Output the [X, Y] coordinate of the center of the cell containing the given text.  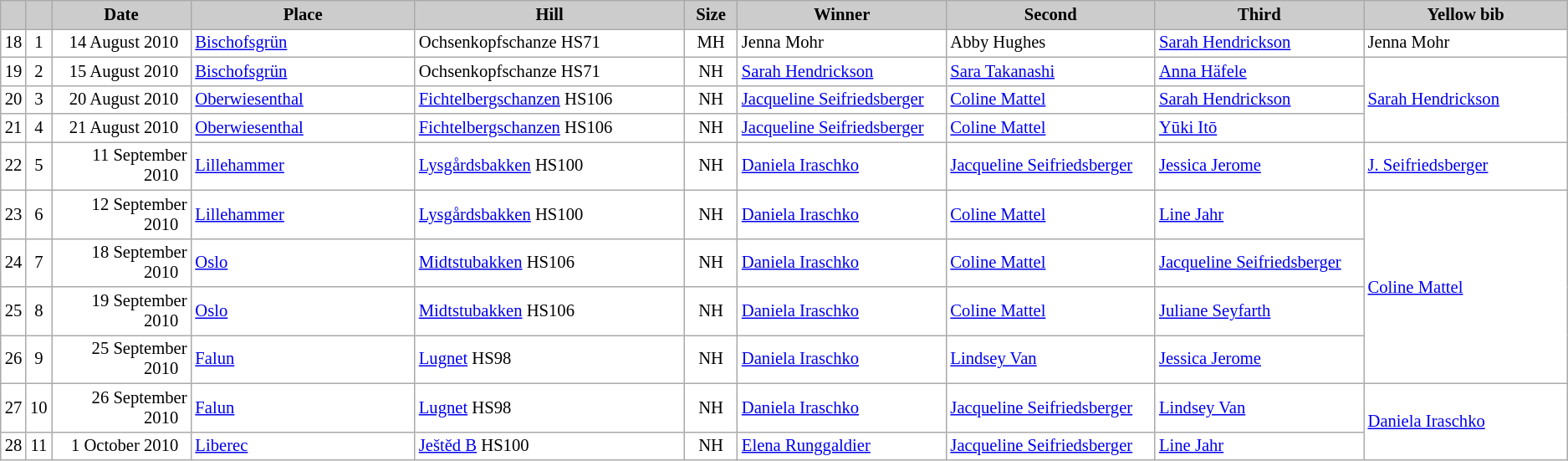
Juliane Seyfarth [1259, 310]
11 [38, 446]
3 [38, 100]
20 [13, 100]
10 [38, 407]
6 [38, 214]
Hill [549, 14]
Anna Häfele [1259, 71]
26 [13, 359]
1 October 2010 [122, 446]
22 [13, 166]
15 August 2010 [122, 71]
Winner [842, 14]
5 [38, 166]
18 [13, 43]
24 [13, 263]
21 August 2010 [122, 128]
20 August 2010 [122, 100]
J. Seifriedsberger [1466, 166]
MH [711, 43]
21 [13, 128]
Yellow bib [1466, 14]
11 September 2010 [122, 166]
Size [711, 14]
23 [13, 214]
Liberec [303, 446]
7 [38, 263]
Sara Takanashi [1050, 71]
Place [303, 14]
26 September 2010 [122, 407]
Elena Runggaldier [842, 446]
Abby Hughes [1050, 43]
Ještěd B HS100 [549, 446]
4 [38, 128]
19 [13, 71]
18 September 2010 [122, 263]
28 [13, 446]
25 [13, 310]
Second [1050, 14]
Date [122, 14]
27 [13, 407]
25 September 2010 [122, 359]
9 [38, 359]
2 [38, 71]
Yūki Itō [1259, 128]
8 [38, 310]
14 August 2010 [122, 43]
12 September 2010 [122, 214]
1 [38, 43]
Third [1259, 14]
19 September 2010 [122, 310]
